Return [X, Y] of the center of cell containing provided text 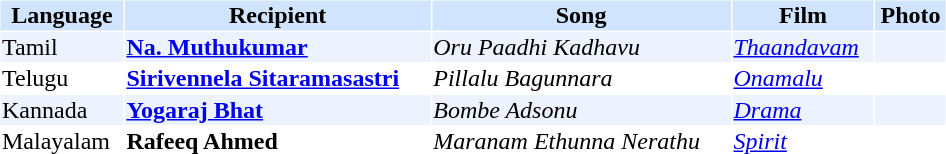
Thaandavam [803, 47]
Pillalu Bagunnara [582, 79]
Film [803, 15]
Oru Paadhi Kadhavu [582, 47]
Sirivennela Sitaramasastri [278, 79]
Telugu [62, 79]
Language [62, 15]
Na. Muthukumar [278, 47]
Yogaraj Bhat [278, 110]
Kannada [62, 110]
Song [582, 15]
Tamil [62, 47]
Bombe Adsonu [582, 110]
Photo [911, 15]
Drama [803, 110]
Onamalu [803, 79]
Recipient [278, 15]
